Locate the cell with the specified text and output its [X, Y] center coordinate. 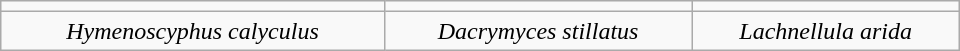
Hymenoscyphus calyculus [192, 31]
Dacrymyces stillatus [538, 31]
Lachnellula arida [826, 31]
